Extract the (X, Y) coordinate from the center of the cell holding the provided text.  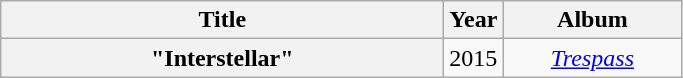
2015 (474, 58)
Trespass (592, 58)
Album (592, 20)
Year (474, 20)
Title (222, 20)
"Interstellar" (222, 58)
